Pinpoint the cell where the given text exists, returning its [X, Y] midpoint coordinate. 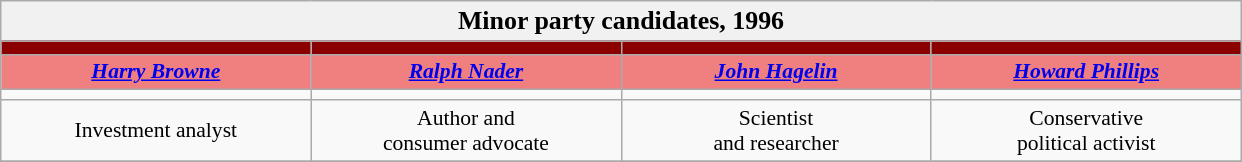
Investment analyst [156, 130]
Minor party candidates, 1996 [621, 21]
Scientist and researcher [776, 130]
Conservative political activist [1086, 130]
Harry Browne [156, 72]
John Hagelin [776, 72]
Ralph Nader [466, 72]
Howard Phillips [1086, 72]
Author and consumer advocate [466, 130]
